Determine the (x, y) coordinate at the center of the cell enclosing the given text.  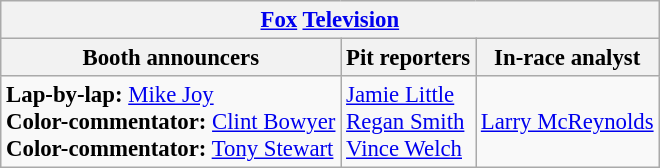
Booth announcers (171, 58)
Larry McReynolds (568, 122)
Fox Television (330, 20)
Lap-by-lap: Mike JoyColor-commentator: Clint BowyerColor-commentator: Tony Stewart (171, 122)
In-race analyst (568, 58)
Pit reporters (408, 58)
Jamie LittleRegan SmithVince Welch (408, 122)
